For the text-containing cell, return its midpoint in (x, y) coordinate format. 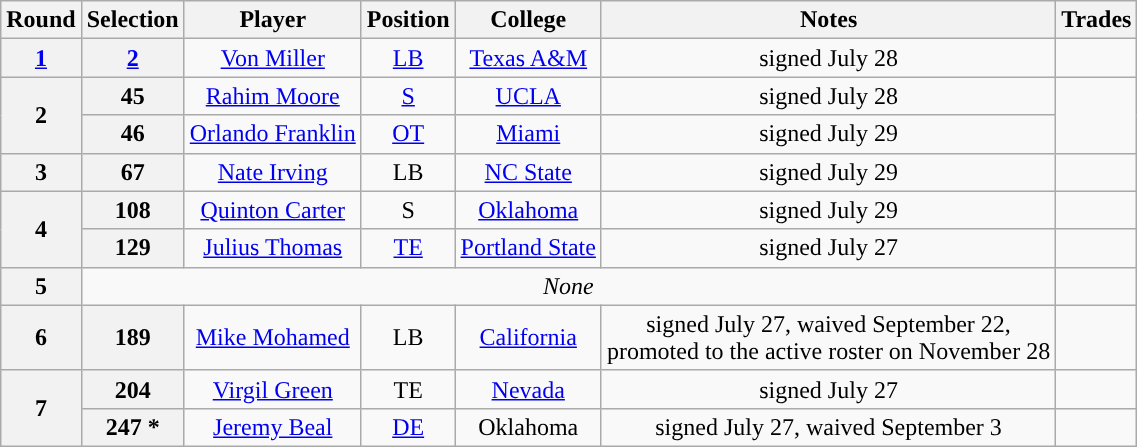
5 (41, 286)
204 (132, 389)
Jeremy Beal (272, 427)
Trades (1096, 20)
7 (41, 408)
6 (41, 338)
67 (132, 172)
3 (41, 172)
1 (41, 58)
OT (408, 134)
Nevada (528, 389)
Orlando Franklin (272, 134)
California (528, 338)
UCLA (528, 96)
None (568, 286)
DE (408, 427)
247 * (132, 427)
Texas A&M (528, 58)
Rahim Moore (272, 96)
Virgil Green (272, 389)
Julius Thomas (272, 248)
Notes (828, 20)
College (528, 20)
Player (272, 20)
Selection (132, 20)
108 (132, 210)
Nate Irving (272, 172)
Mike Mohamed (272, 338)
Quinton Carter (272, 210)
Von Miller (272, 58)
Portland State (528, 248)
Position (408, 20)
45 (132, 96)
129 (132, 248)
Miami (528, 134)
signed July 27, waived September 22,promoted to the active roster on November 28 (828, 338)
Round (41, 20)
4 (41, 229)
signed July 27, waived September 3 (828, 427)
NC State (528, 172)
189 (132, 338)
46 (132, 134)
